Capture the cell that displays the provided text and extract its [X, Y] central coordinate. 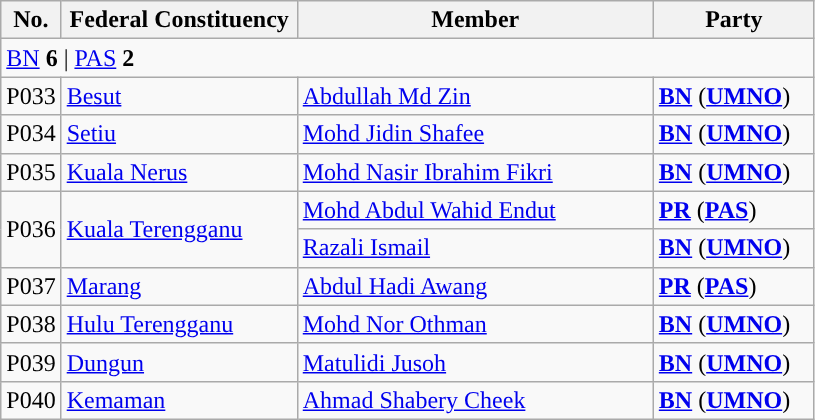
Dungun [179, 362]
Setiu [179, 134]
Hulu Terengganu [179, 324]
P039 [31, 362]
Kuala Terengganu [179, 229]
Party [734, 20]
P034 [31, 134]
Federal Constituency [179, 20]
Razali Ismail [475, 248]
P035 [31, 172]
Matulidi Jusoh [475, 362]
Member [475, 20]
Mohd Jidin Shafee [475, 134]
P036 [31, 229]
P033 [31, 96]
BN 6 | PAS 2 [408, 58]
Abdullah Md Zin [475, 96]
Marang [179, 286]
Kemaman [179, 400]
Abdul Hadi Awang [475, 286]
Mohd Nasir Ibrahim Fikri [475, 172]
Ahmad Shabery Cheek [475, 400]
P040 [31, 400]
Mohd Abdul Wahid Endut [475, 210]
P038 [31, 324]
Kuala Nerus [179, 172]
P037 [31, 286]
No. [31, 20]
Besut [179, 96]
Mohd Nor Othman [475, 324]
